Pinpoint the cell where the given text exists, returning its [X, Y] midpoint coordinate. 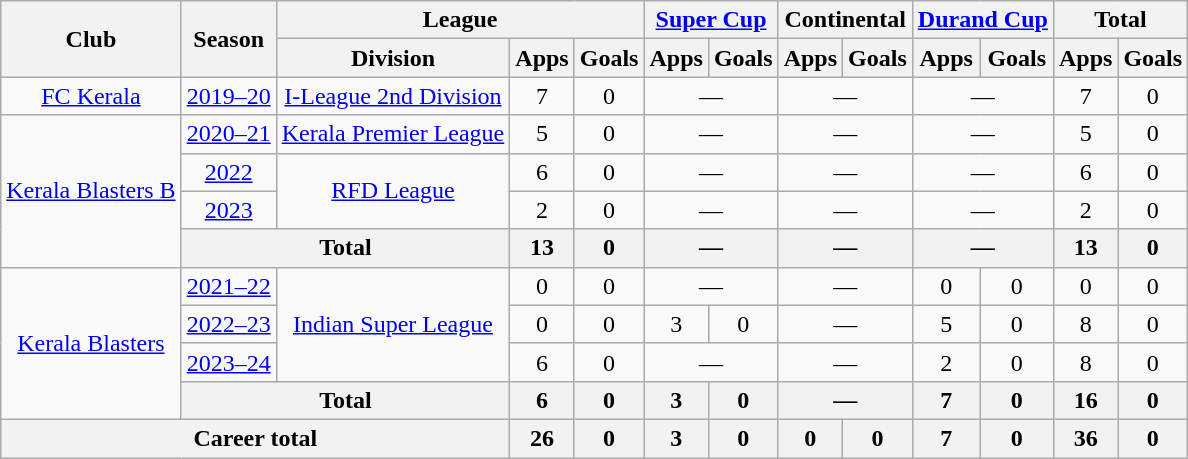
2023–24 [228, 362]
FC Kerala [91, 96]
Super Cup [711, 20]
2020–21 [228, 134]
RFD League [393, 191]
I-League 2nd Division [393, 96]
16 [1085, 400]
Durand Cup [982, 20]
League [460, 20]
2022–23 [228, 324]
Indian Super League [393, 324]
Kerala Premier League [393, 134]
Kerala Blasters B [91, 191]
Season [228, 39]
Continental [845, 20]
2019–20 [228, 96]
Kerala Blasters [91, 343]
2021–22 [228, 286]
Club [91, 39]
Division [393, 58]
Career total [256, 438]
2023 [228, 210]
2022 [228, 172]
36 [1085, 438]
26 [542, 438]
